Return (x, y) of the center of cell containing provided text 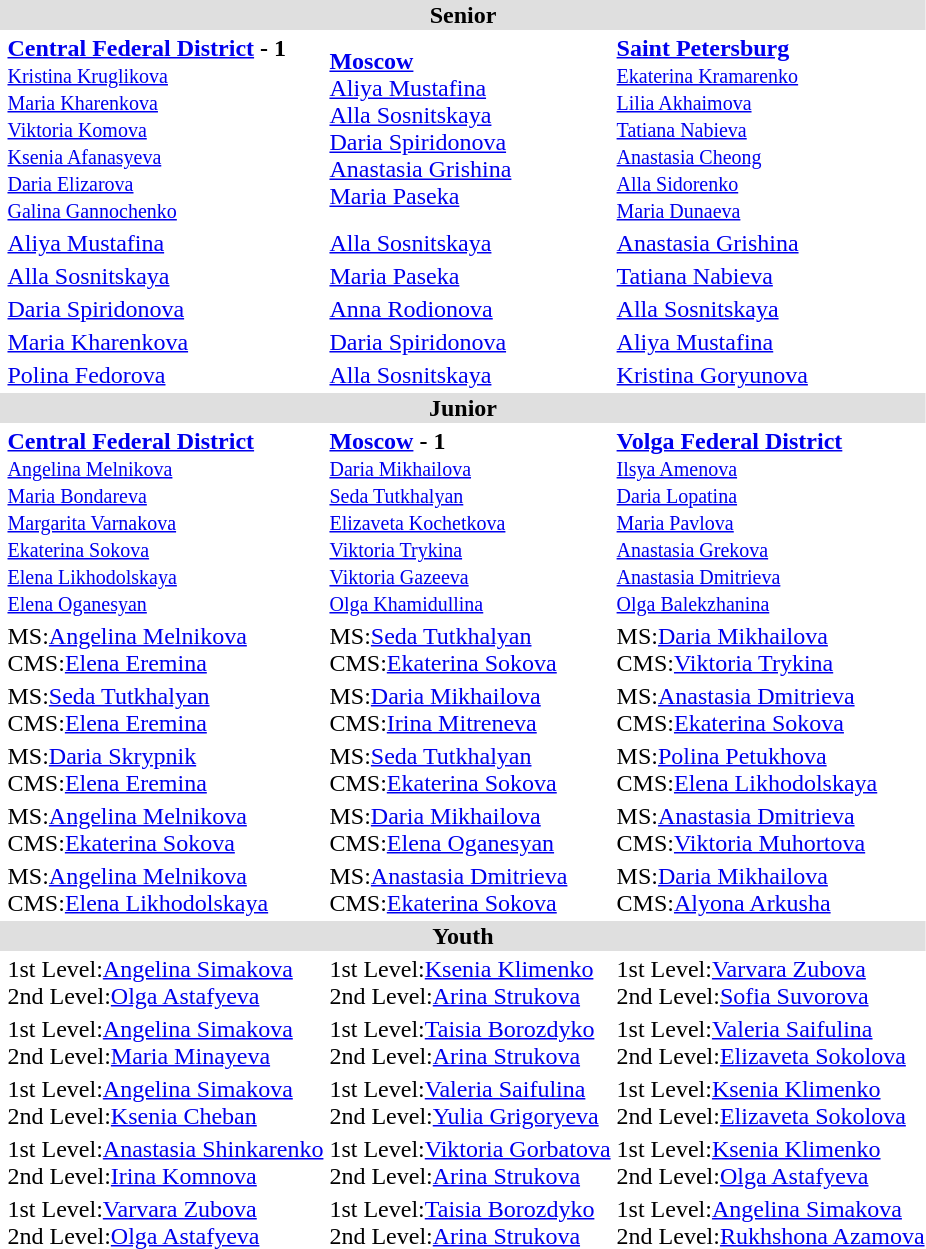
1st Level:Angelina Simakova 2nd Level:Maria Minayeva (166, 1042)
1st Level:Valeria Saifulina 2nd Level:Yulia Grigoryeva (470, 1102)
Junior (463, 408)
MS:Angelina Melnikova CMS:Elena Eremina (166, 650)
1st Level:Varvara Zubova 2nd Level:Sofia Suvorova (770, 982)
MS:Angelina Melnikova CMS:Elena Likhodolskaya (166, 890)
MS:Angelina Melnikova CMS:Ekaterina Sokova (166, 830)
Youth (463, 936)
Polina Fedorova (166, 375)
1st Level:Angelina Simakova 2nd Level:Olga Astafyeva (166, 982)
1st Level:Ksenia Klimenko 2nd Level:Arina Strukova (470, 982)
Central Federal DistrictAngelina MelnikovaMaria BondarevaMargarita VarnakovaEkaterina SokovaElena LikhodolskayaElena Oganesyan (166, 522)
1st Level:Valeria Saifulina 2nd Level:Elizaveta Sokolova (770, 1042)
MS:Seda Tutkhalyan CMS:Elena Eremina (166, 710)
1st Level:Anastasia Shinkarenko 2nd Level:Irina Komnova (166, 1162)
Volga Federal DistrictIlsya AmenovaDaria LopatinaMaria PavlovaAnastasia GrekovaAnastasia DmitrievaOlga Balekzhanina (770, 522)
Tatiana Nabieva (770, 276)
1st Level:Ksenia Klimenko 2nd Level:Olga Astafyeva (770, 1162)
Anastasia Grishina (770, 243)
Senior (463, 15)
Kristina Goryunova (770, 375)
Anna Rodionova (470, 309)
MS:Daria Mikhailova CMS:Irina Mitreneva (470, 710)
Central Federal District - 1Kristina KruglikovaMaria KharenkovaViktoria KomovaKsenia AfanasyevaDaria ElizarovaGalina Gannochenko (166, 129)
MS:Daria Skrypnik CMS:Elena Eremina (166, 770)
MS:Polina Petukhova CMS:Elena Likhodolskaya (770, 770)
Maria Paseka (470, 276)
MS:Daria Mikhailova CMS:Elena Oganesyan (470, 830)
MoscowAliya MustafinaAlla SosnitskayaDaria SpiridonovaAnastasia GrishinaMaria Paseka (470, 129)
Moscow - 1Daria MikhailovaSeda TutkhalyanElizaveta KochetkovaViktoria TrykinaViktoria GazeevaOlga Khamidullina (470, 522)
1st Level:Ksenia Klimenko 2nd Level:Elizaveta Sokolova (770, 1102)
Maria Kharenkova (166, 342)
MS:Daria Mikhailova CMS:Alyona Arkusha (770, 890)
1st Level:Viktoria Gorbatova 2nd Level:Arina Strukova (470, 1162)
1st Level:Angelina Simakova 2nd Level:Ksenia Cheban (166, 1102)
Saint PetersburgEkaterina KramarenkoLilia AkhaimovaTatiana NabievaAnastasia CheongAlla SidorenkoMaria Dunaeva (770, 129)
MS:Daria Mikhailova CMS:Viktoria Trykina (770, 650)
1st Level:Taisia Borozdyko 2nd Level:Arina Strukova (470, 1042)
MS:Anastasia Dmitrieva CMS:Viktoria Muhortova (770, 830)
